Return the (x, y) coordinate for the center point of the cell that contains the specified text.  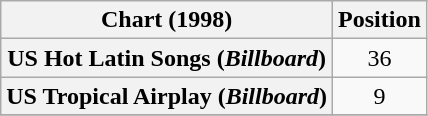
Position (380, 20)
US Tropical Airplay (Billboard) (167, 96)
9 (380, 96)
US Hot Latin Songs (Billboard) (167, 58)
Chart (1998) (167, 20)
36 (380, 58)
